Find where the given text appears and provide that cell's center as (X, Y) coordinate. 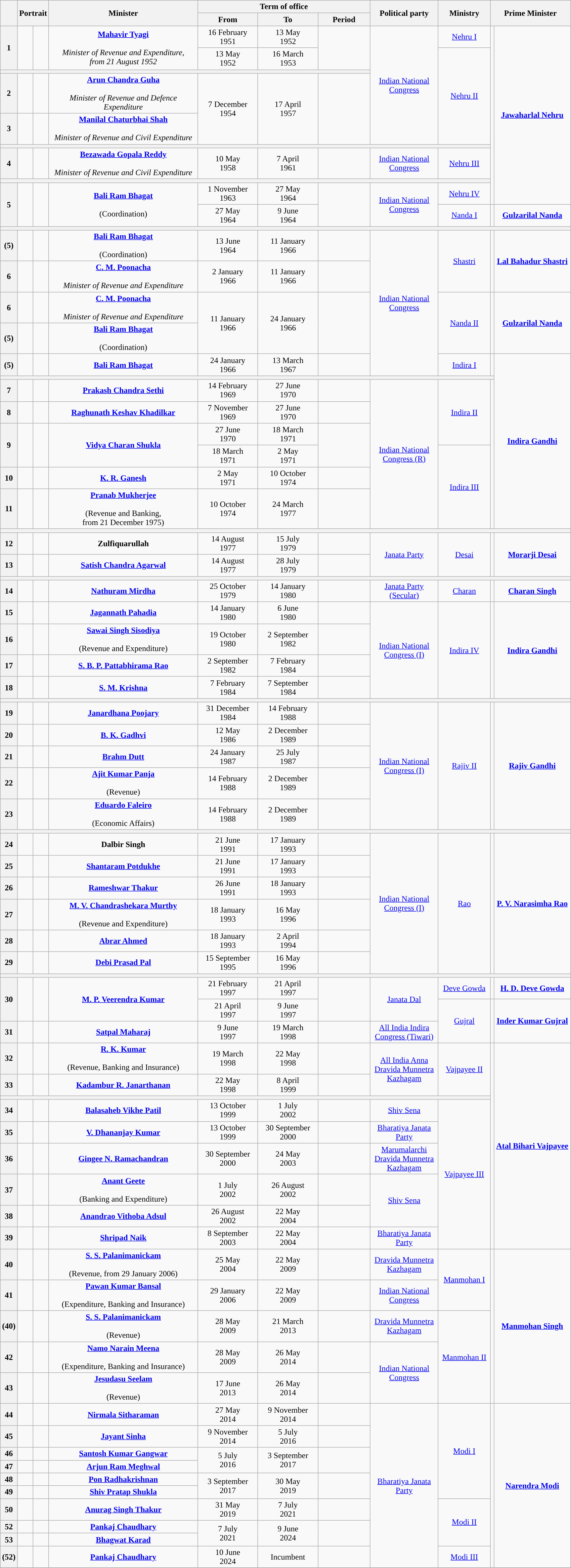
All India Anna Dravida Munnetra Kazhagam (404, 1070)
Inder Kumar Gujral (532, 1021)
40 (9, 1264)
7 April1961 (288, 163)
Kadambur R. Janarthanan (123, 1085)
50 (9, 1509)
Shastri (464, 261)
43 (9, 1388)
25 May2004 (228, 1264)
16 March1953 (288, 58)
Nanda I (464, 215)
7 (9, 391)
Modi III (464, 1557)
Janardhana Poojary (123, 713)
(52) (9, 1557)
Gujral (464, 1021)
27 May2014 (228, 1414)
45 (9, 1437)
24 March1977 (288, 509)
V. Dhananjay Kumar (123, 1132)
Janata Dal (404, 999)
Vajpayee III (464, 1174)
18 (9, 688)
Pranab Mukherjee(Revenue and Banking,from 21 December 1975) (123, 509)
Bezawada Gopala ReddyMinister of Revenue and Civil Expenditure (123, 163)
9 (9, 445)
S. B. P. Pattabhirama Rao (123, 666)
Charan Singh (532, 591)
29 (9, 963)
38 (9, 1216)
Anurag Singh Thakur (123, 1509)
Modi I (464, 1451)
17 (9, 666)
8 April1999 (288, 1085)
Nanda II (464, 323)
25 October1979 (228, 591)
7 December1954 (228, 109)
P. V. Narasimha Rao (532, 903)
Nehru II (464, 96)
42 (9, 1357)
Balasaheb Vikhe Patil (123, 1111)
10 (9, 478)
33 (9, 1085)
19 October1980 (228, 639)
Charan (464, 591)
37 (9, 1190)
Jagannath Pahadia (123, 613)
4 (9, 163)
30 May2019 (288, 1486)
48 (9, 1479)
Nehru III (464, 163)
S. S. Palanimanickam(Revenue, from 29 January 2006) (123, 1264)
Rajiv Gandhi (532, 766)
28 (9, 941)
17 April1957 (288, 109)
41 (9, 1295)
16 February1951 (228, 37)
26 June1991 (228, 888)
15 September1995 (228, 963)
Nehru IV (464, 194)
26 (9, 888)
Raghunath Keshav Khadilkar (123, 412)
13 June1964 (228, 246)
Abrar Ahmed (123, 941)
25 (9, 866)
Prime Minister (530, 13)
30 (9, 999)
8 (9, 412)
13 March1967 (288, 365)
7 November1969 (228, 412)
22 (9, 783)
5 (9, 204)
Namo Narain Meena(Expenditure, Banking and Insurance) (123, 1357)
Bhagwat Karad (123, 1539)
2 (9, 93)
9 June2024 (288, 1533)
Rao (464, 903)
1 November1963 (228, 194)
Santosh Kumar Gangwar (123, 1454)
Shripad Naik (123, 1238)
Incumbent (288, 1557)
Ajit Kumar Panja(Revenue) (123, 783)
Gingee N. Ramachandran (123, 1159)
Indira III (464, 487)
2 April1994 (288, 941)
S. S. Palanimanickam(Revenue) (123, 1326)
Dalbir Singh (123, 844)
46 (9, 1454)
Portrait (33, 13)
27 (9, 914)
35 (9, 1132)
1 (9, 48)
Zulfiquarullah (123, 543)
3 (9, 129)
53 (9, 1539)
Bali Ram Bhagat (123, 365)
Manmohan I (464, 1280)
Indian National Congress (R) (404, 454)
49 (9, 1492)
Term of office (284, 7)
(40) (9, 1326)
Rajiv II (464, 766)
B. K. Gadhvi (123, 735)
Manmohan Singh (532, 1326)
Ministry (464, 13)
Manmohan II (464, 1357)
Nehru I (464, 37)
Marumalarchi Dravida Munnetra Kazhagam (404, 1159)
Indira II (464, 412)
All India Indira Congress (Tiwari) (404, 1032)
7 September1984 (288, 688)
Vidya Charan Shukla (123, 445)
31 (9, 1032)
Jesudasu Seelam(Revenue) (123, 1388)
Desai (464, 554)
31 May2019 (228, 1509)
Modi II (464, 1522)
Jawaharlal Nehru (532, 115)
Prakash Chandra Sethi (123, 391)
Satish Chandra Agarwal (123, 565)
21 March2013 (288, 1326)
9 June1964 (288, 215)
25 July1987 (288, 757)
14 February1969 (228, 391)
24 January1987 (228, 757)
Sawai Singh Sisodiya(Revenue and Expenditure) (123, 639)
Lal Bahadur Shastri (532, 261)
From (228, 19)
14 (9, 591)
Janata Party (404, 554)
Mahavir TyagiMinister of Revenue and Expenditure,from 21 August 1952 (123, 48)
Morarji Desai (532, 554)
10 June2024 (228, 1557)
Nirmala Sitharaman (123, 1414)
6 June1980 (288, 613)
H. D. Deve Gowda (532, 988)
Pawan Kumar Bansal(Expenditure, Banking and Insurance) (123, 1295)
Nathuram Mirdha (123, 591)
34 (9, 1111)
Period (344, 19)
Minister (123, 13)
Indira IV (464, 650)
Atal Bihari Vajpayee (532, 1146)
Eduardo Faleiro(Economic Affairs) (123, 814)
15 July1979 (288, 543)
Pon Radhakrishnan (123, 1479)
8 September2003 (228, 1238)
15 (9, 613)
To (288, 19)
M. P. Veerendra Kumar (123, 999)
Vajpayee II (464, 1070)
Political party (404, 13)
M. V. Chandrashekara Murthy(Revenue and Expenditure) (123, 914)
K. R. Ganesh (123, 478)
S. M. Krishna (123, 688)
16 (9, 639)
10 May1958 (228, 163)
11 (9, 509)
17 June2013 (228, 1388)
Debi Prasad Pal (123, 963)
R. K. Kumar(Revenue, Banking and Insurance) (123, 1058)
Deve Gowda (464, 988)
44 (9, 1414)
Brahm Dutt (123, 757)
13 (9, 565)
32 (9, 1058)
Manilal Chaturbhai ShahMinister of Revenue and Civil Expenditure (123, 129)
31 December1984 (228, 713)
Satpal Maharaj (123, 1032)
Shiv Pratap Shukla (123, 1492)
24 May2003 (288, 1159)
47 (9, 1466)
20 (9, 735)
52 (9, 1527)
23 (9, 814)
Anant Geete(Banking and Expenditure) (123, 1190)
28 July1979 (288, 565)
Arjun Ram Meghwal (123, 1466)
29 January2006 (228, 1295)
21 (9, 757)
Janata Party (Secular) (404, 591)
Shantaram Potdukhe (123, 866)
Arun Chandra GuhaMinister of Revenue and Defence Expenditure (123, 93)
36 (9, 1159)
Indira I (464, 365)
12 (9, 543)
2 January1966 (228, 277)
12 May1986 (228, 735)
19 (9, 713)
Anandrao Vithoba Adsul (123, 1216)
24 (9, 844)
21 February1997 (228, 988)
Narendra Modi (532, 1486)
Rameshwar Thakur (123, 888)
Jayant Sinha (123, 1437)
39 (9, 1238)
